Return (X, Y) of the center of cell containing provided text 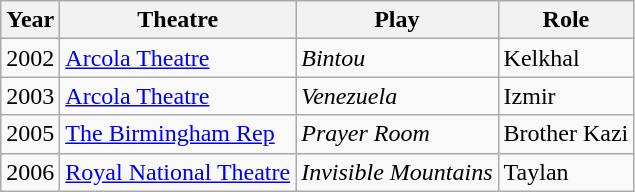
Taylan (566, 172)
The Birmingham Rep (178, 134)
Bintou (397, 58)
2002 (30, 58)
Prayer Room (397, 134)
Kelkhal (566, 58)
2005 (30, 134)
Role (566, 20)
2003 (30, 96)
Venezuela (397, 96)
2006 (30, 172)
Brother Kazi (566, 134)
Invisible Mountains (397, 172)
Theatre (178, 20)
Year (30, 20)
Play (397, 20)
Izmir (566, 96)
Royal National Theatre (178, 172)
